Determine the [x, y] coordinate at the center of the cell enclosing the given text.  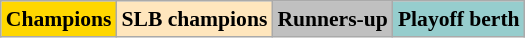
SLB champions [194, 19]
Runners-up [332, 19]
Champions [59, 19]
Playoff berth [459, 19]
